For the text-containing cell, return its midpoint in [x, y] coordinate format. 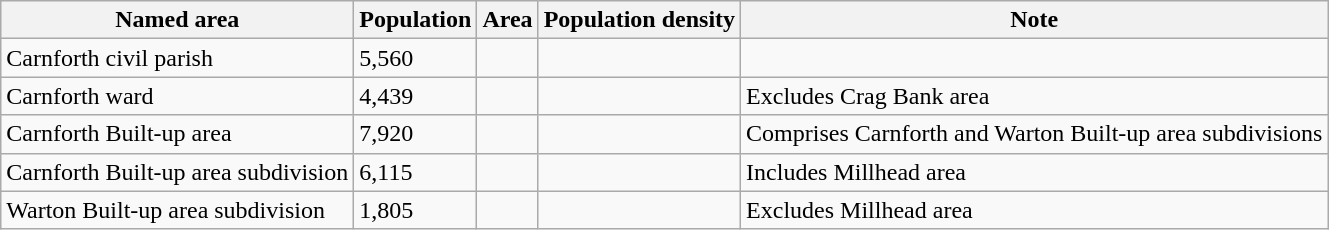
Note [1034, 20]
1,805 [416, 210]
Includes Millhead area [1034, 172]
Named area [178, 20]
Population [416, 20]
Carnforth Built-up area [178, 134]
Population density [639, 20]
Area [508, 20]
Carnforth civil parish [178, 58]
Comprises Carnforth and Warton Built-up area subdivisions [1034, 134]
Carnforth ward [178, 96]
6,115 [416, 172]
5,560 [416, 58]
Excludes Millhead area [1034, 210]
7,920 [416, 134]
Excludes Crag Bank area [1034, 96]
4,439 [416, 96]
Warton Built-up area subdivision [178, 210]
Carnforth Built-up area subdivision [178, 172]
